Find where the given text appears and provide that cell's center as [X, Y] coordinate. 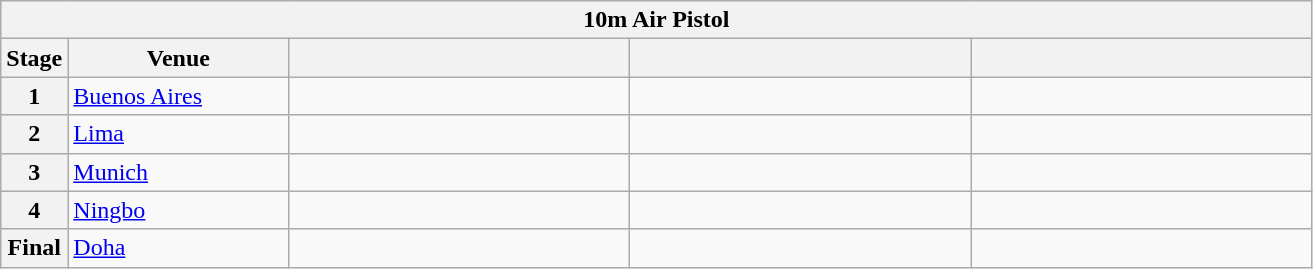
4 [34, 210]
Stage [34, 58]
Venue [178, 58]
10m Air Pistol [656, 20]
Doha [178, 248]
Buenos Aires [178, 96]
Munich [178, 172]
3 [34, 172]
2 [34, 134]
Lima [178, 134]
Ningbo [178, 210]
Final [34, 248]
1 [34, 96]
